Output the [X, Y] coordinate of the center of the cell containing the given text.  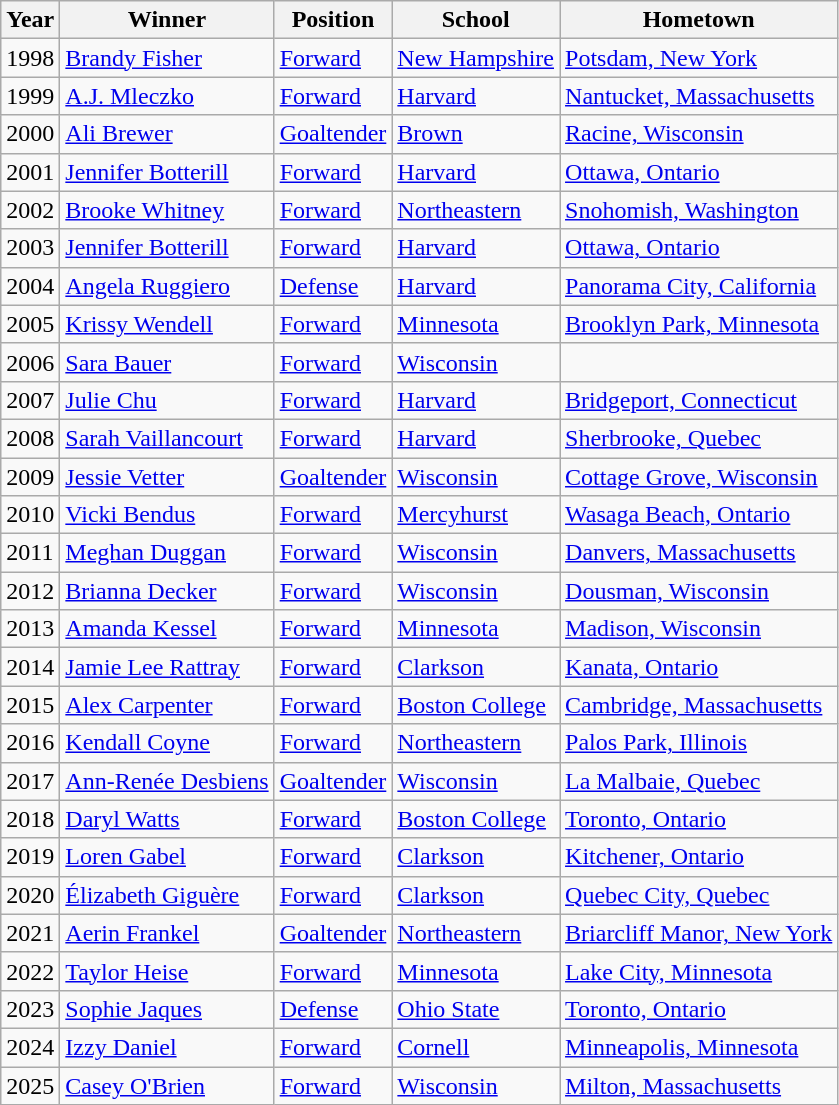
2023 [30, 1009]
2019 [30, 857]
Brooklyn Park, Minnesota [699, 324]
Sherbrooke, Quebec [699, 438]
Hometown [699, 20]
2010 [30, 515]
La Malbaie, Quebec [699, 781]
A.J. Mleczko [167, 96]
2008 [30, 438]
Angela Ruggiero [167, 286]
2006 [30, 362]
2021 [30, 933]
Dousman, Wisconsin [699, 591]
Élizabeth Giguère [167, 895]
1999 [30, 96]
Position [333, 20]
2016 [30, 743]
Cornell [476, 1047]
Kitchener, Ontario [699, 857]
Potsdam, New York [699, 58]
Casey O'Brien [167, 1085]
Sara Bauer [167, 362]
Ali Brewer [167, 134]
Nantucket, Massachusetts [699, 96]
Lake City, Minnesota [699, 971]
2001 [30, 172]
2005 [30, 324]
Quebec City, Quebec [699, 895]
2018 [30, 819]
2025 [30, 1085]
Loren Gabel [167, 857]
Kendall Coyne [167, 743]
Racine, Wisconsin [699, 134]
1998 [30, 58]
Jessie Vetter [167, 477]
Amanda Kessel [167, 629]
New Hampshire [476, 58]
Taylor Heise [167, 971]
Bridgeport, Connecticut [699, 400]
Brandy Fisher [167, 58]
Cottage Grove, Wisconsin [699, 477]
Aerin Frankel [167, 933]
2003 [30, 248]
Vicki Bendus [167, 515]
Meghan Duggan [167, 553]
Sophie Jaques [167, 1009]
2015 [30, 705]
Minneapolis, Minnesota [699, 1047]
School [476, 20]
Mercyhurst [476, 515]
Jamie Lee Rattray [167, 667]
Brown [476, 134]
Briarcliff Manor, New York [699, 933]
Daryl Watts [167, 819]
Year [30, 20]
Panorama City, California [699, 286]
2000 [30, 134]
Sarah Vaillancourt [167, 438]
Cambridge, Massachusetts [699, 705]
Julie Chu [167, 400]
Brianna Decker [167, 591]
Izzy Daniel [167, 1047]
2007 [30, 400]
Ann-Renée Desbiens [167, 781]
2002 [30, 210]
Alex Carpenter [167, 705]
Palos Park, Illinois [699, 743]
2012 [30, 591]
Kanata, Ontario [699, 667]
Madison, Wisconsin [699, 629]
Snohomish, Washington [699, 210]
Milton, Massachusetts [699, 1085]
2022 [30, 971]
Krissy Wendell [167, 324]
Winner [167, 20]
2014 [30, 667]
Brooke Whitney [167, 210]
2009 [30, 477]
Wasaga Beach, Ontario [699, 515]
2004 [30, 286]
Ohio State [476, 1009]
Danvers, Massachusetts [699, 553]
2024 [30, 1047]
2011 [30, 553]
2013 [30, 629]
2020 [30, 895]
2017 [30, 781]
